Return [X, Y] of the center of cell containing provided text 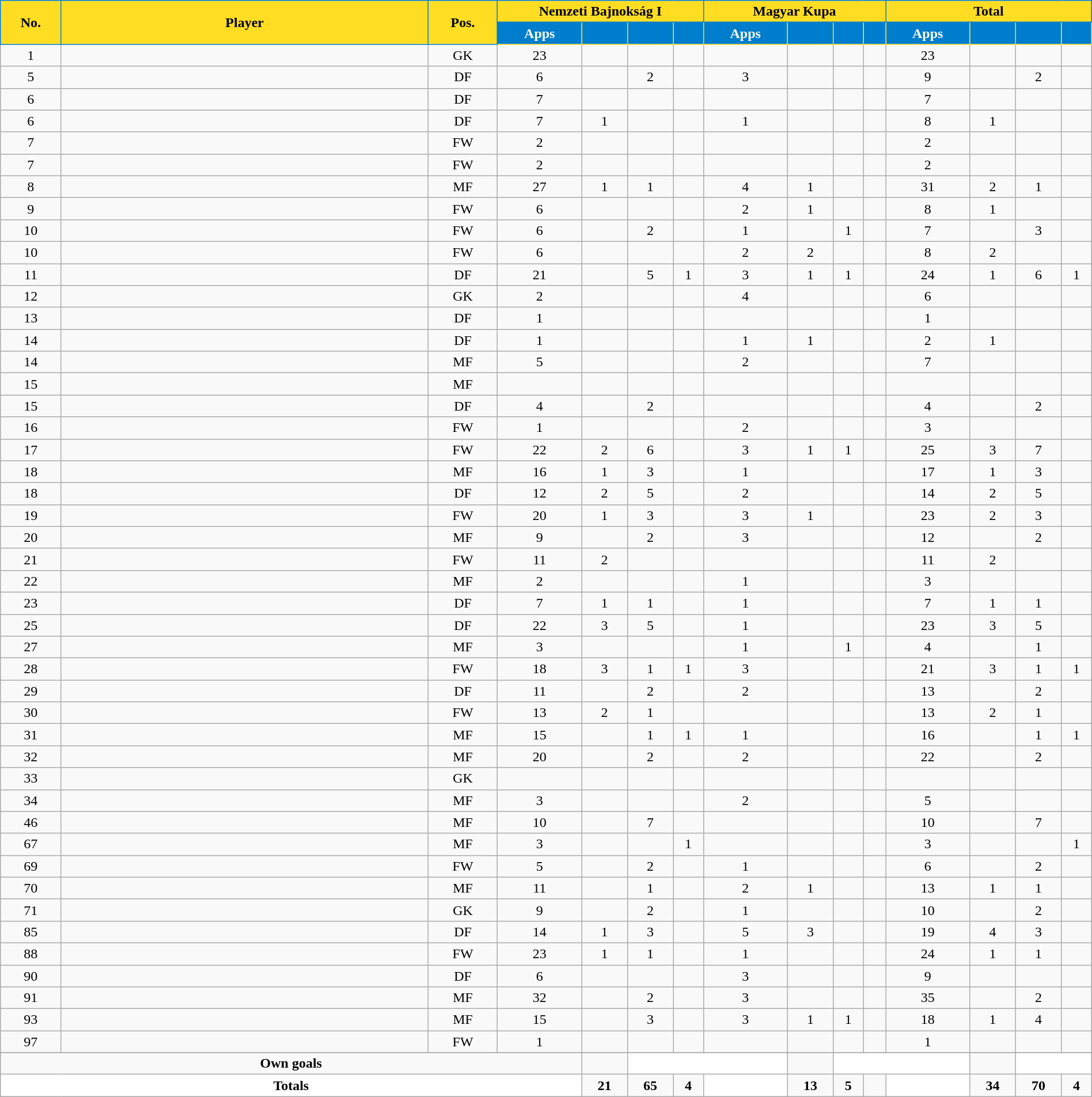
85 [31, 932]
35 [928, 998]
67 [31, 844]
28 [31, 669]
33 [31, 779]
Own goals [291, 1064]
91 [31, 998]
90 [31, 976]
65 [650, 1085]
Pos. [462, 22]
No. [31, 22]
93 [31, 1020]
Totals [291, 1085]
Magyar Kupa [795, 12]
88 [31, 954]
Nemzeti Bajnokság I [600, 12]
30 [31, 713]
69 [31, 866]
71 [31, 910]
97 [31, 1042]
Total [989, 12]
46 [31, 822]
Player [244, 22]
29 [31, 691]
